Determine the [x, y] coordinate at the center of the cell enclosing the given text.  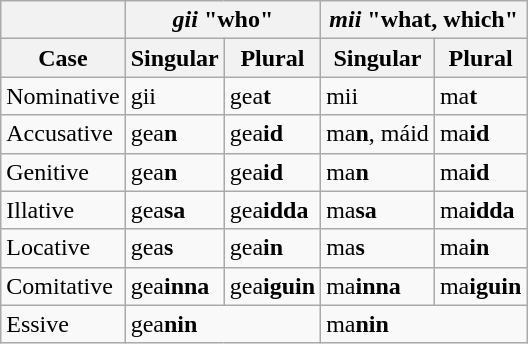
manin [424, 324]
gii "who" [222, 20]
Genitive [63, 172]
Comitative [63, 286]
Illative [63, 210]
geat [272, 96]
Case [63, 58]
Accusative [63, 134]
maidda [480, 210]
geaidda [272, 210]
Nominative [63, 96]
mainna [378, 286]
man [378, 172]
geaiguin [272, 286]
mas [378, 248]
man, máid [378, 134]
geain [272, 248]
gii [174, 96]
mii "what, which" [424, 20]
Essive [63, 324]
geanin [222, 324]
Locative [63, 248]
mii [378, 96]
geas [174, 248]
maiguin [480, 286]
mat [480, 96]
geasa [174, 210]
main [480, 248]
masa [378, 210]
geainna [174, 286]
